Return the (X, Y) coordinate for the center point of the cell that contains the specified text.  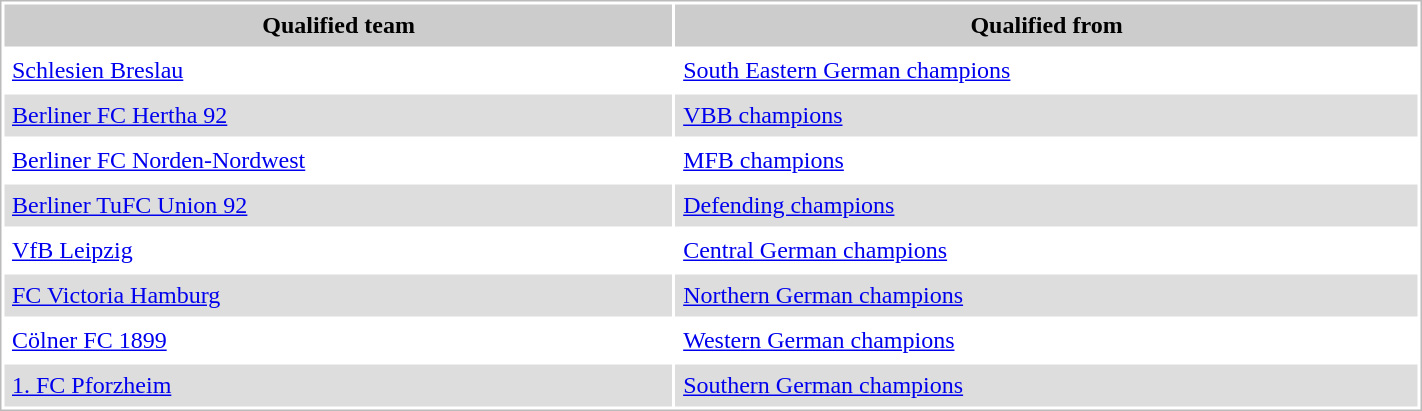
Qualified team (338, 25)
Defending champions (1047, 205)
Southern German champions (1047, 385)
Qualified from (1047, 25)
1. FC Pforzheim (338, 385)
Northern German champions (1047, 295)
MFB champions (1047, 161)
Berliner TuFC Union 92 (338, 205)
VfB Leipzig (338, 251)
FC Victoria Hamburg (338, 295)
Berliner FC Norden-Nordwest (338, 161)
South Eastern German champions (1047, 71)
Cölner FC 1899 (338, 341)
VBB champions (1047, 115)
Berliner FC Hertha 92 (338, 115)
Western German champions (1047, 341)
Schlesien Breslau (338, 71)
Central German champions (1047, 251)
